Capture the cell that displays the provided text and extract its (x, y) central coordinate. 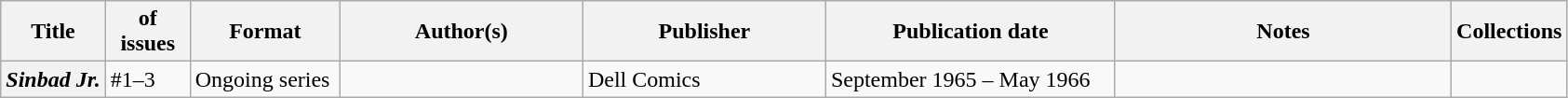
Dell Comics (704, 79)
#1–3 (147, 79)
Notes (1282, 32)
Collections (1509, 32)
Author(s) (462, 32)
Publication date (970, 32)
Ongoing series (264, 79)
September 1965 – May 1966 (970, 79)
Publisher (704, 32)
of issues (147, 32)
Title (53, 32)
Sinbad Jr. (53, 79)
Format (264, 32)
